Output the (x, y) coordinate of the center of the cell containing the given text.  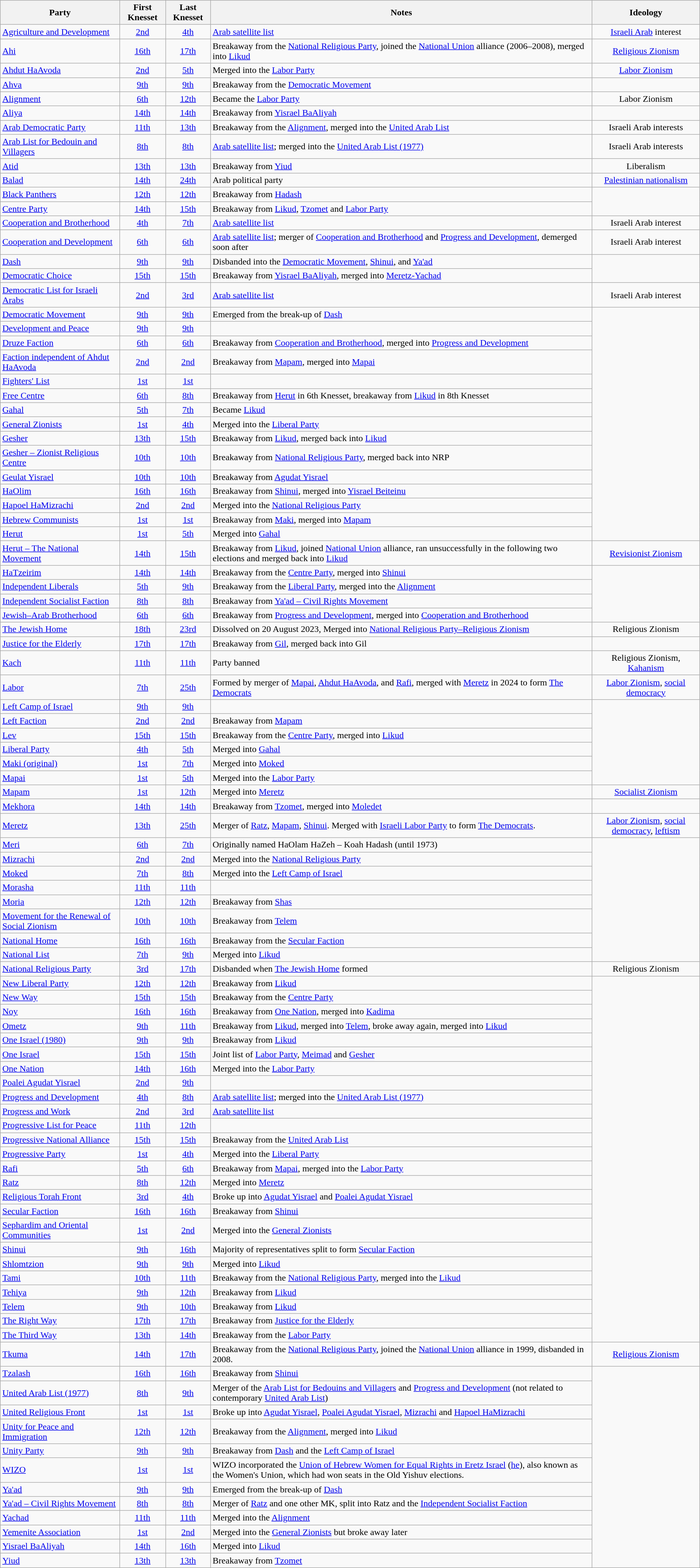
Hebrew Communists (60, 520)
Arab satellite list; merger of Cooperation and Brotherhood and Progress and Development, demerged soon after (401, 242)
New Liberal Party (60, 983)
Agriculture and Development (60, 32)
Breakaway from Likud, Tzomet and Labor Party (401, 208)
Mapam (60, 792)
Free Centre (60, 395)
Breakaway from the National Religious Party, joined the National Union alliance (2006–2008), merged into Likud (401, 51)
Originally named HaOlam HaZeh – Koah Hadash (until 1973) (401, 845)
National Home (60, 940)
Meri (60, 845)
Breakaway from the Secular Faction (401, 940)
Mekhora (60, 806)
Breakaway from Tzomet (401, 1561)
Religious Torah Front (60, 1196)
Independent Socialist Faction (60, 601)
Breakaway from Maki, merged into Mapam (401, 520)
Labor Zionism, social democracy (646, 687)
HaOlim (60, 491)
Mapai (60, 778)
Revisionist Zionism (646, 553)
National List (60, 954)
Aliya (60, 113)
One Israel (1980) (60, 1040)
Merger of Ratz and one other MK, split into Ratz and the Independent Socialist Faction (401, 1504)
Breakaway from Likud, merged back into Likud (401, 438)
Development and Peace (60, 328)
Breakaway from Shinui, merged into Yisrael Beiteinu (401, 491)
Breakaway from Mapai, merged into the Labor Party (401, 1168)
Disbanded when The Jewish Home formed (401, 969)
Breakaway from Likud, merged into Telem, broke away again, merged into Likud (401, 1026)
Yiud (60, 1561)
Notes (401, 13)
Broke up into Agudat Yisrael, Poalei Agudat Yisrael, Mizrachi and Hapoel HaMizrachi (401, 1412)
Ahi (60, 51)
Breakaway from the National Religious Party, joined the National Union alliance in 1999, disbanded in 2008. (401, 1354)
Sephardim and Oriental Communities (60, 1230)
Gesher – Zionist Religious Centre (60, 457)
Ahva (60, 85)
Geulat Yisrael (60, 477)
Breakaway from Agudat Yisrael (401, 477)
Became Likud (401, 410)
Breakaway from the Centre Party, merged into Shinui (401, 572)
Ya'ad (60, 1489)
Breakaway from the United Arab List (401, 1140)
United Arab List (1977) (60, 1393)
Progressive Party (60, 1154)
Breakaway from Likud, joined National Union alliance, ran unsuccessfully in the following two elections and merged back into Likud (401, 553)
Breakaway from Tzomet, merged into Moledet (401, 806)
Broke up into Agudat Yisrael and Poalei Agudat Yisrael (401, 1196)
Breakaway from Yisrael BaAliyah, merged into Meretz-Yachad (401, 276)
Tzalash (60, 1373)
Hapoel HaMizrachi (60, 505)
Merger of Ratz, Mapam, Shinui. Merged with Israeli Labor Party to form The Democrats. (401, 825)
Labor Zionism, social democracy, leftism (646, 825)
Breakaway from Herut in 6th Knesset, breakaway from Likud in 8th Knesset (401, 395)
Breakaway from Progress and Development, merged into Cooperation and Brotherhood (401, 615)
Balad (60, 180)
Breakaway from the Liberal Party, merged into the Alignment (401, 587)
One Nation (60, 1069)
Breakaway from Ya'ad – Civil Rights Movement (401, 601)
Democratic Choice (60, 276)
Cooperation and Brotherhood (60, 223)
Lev (60, 735)
Breakaway from Cooperation and Brotherhood, merged into Progress and Development (401, 343)
Tkuma (60, 1354)
Left Camp of Israel (60, 706)
Party (60, 13)
Breakaway from Hadash (401, 194)
The Right Way (60, 1321)
Poalei Agudat Yisrael (60, 1083)
Formed by merger of Mapai, Ahdut HaAvoda, and Rafi, merged with Meretz in 2024 to form The Democrats (401, 687)
Rafi (60, 1168)
Breakaway from Yiud (401, 166)
Arab political party (401, 180)
Moria (60, 902)
Ometz (60, 1026)
Yisrael BaAliyah (60, 1546)
Progress and Work (60, 1111)
Unity for Peace and Immigration (60, 1431)
United Religious Front (60, 1412)
Dash (60, 262)
Breakaway from the Centre Party, merged into Likud (401, 735)
Democratic Movement (60, 314)
Breakaway from Mapam (401, 721)
Liberalism (646, 166)
Druze Faction (60, 343)
Breakaway from Mapam, merged into Mapai (401, 362)
Ratz (60, 1182)
Democratic List for Israeli Arabs (60, 295)
Ideology (646, 13)
Breakaway from the Centre Party (401, 997)
HaTzeirim (60, 572)
Yachad (60, 1518)
Centre Party (60, 208)
Arab Democratic Party (60, 127)
First Knesset (143, 13)
The Jewish Home (60, 629)
Black Panthers (60, 194)
Last Knesset (188, 13)
Tehiya (60, 1292)
Progressive List for Peace (60, 1125)
23rd (188, 629)
Breakaway from Justice for the Elderly (401, 1321)
Jewish–Arab Brotherhood (60, 615)
Religious Zionism, Kahanism (646, 663)
Kach (60, 663)
New Way (60, 997)
Unity Party (60, 1451)
Breakaway from Yisrael BaAliyah (401, 113)
Majority of representatives split to form Secular Faction (401, 1250)
Ya'ad – Civil Rights Movement (60, 1504)
Merged into the General Zionists (401, 1230)
Justice for the Elderly (60, 644)
Yemenite Association (60, 1532)
Meretz (60, 825)
Disbanded into the Democratic Movement, Shinui, and Ya'ad (401, 262)
Shlomtzion (60, 1264)
Breakaway from Shas (401, 902)
Palestinian nationalism (646, 180)
Arab List for Bedouin and Villagers (60, 147)
General Zionists (60, 424)
Breakaway from the Democratic Movement (401, 85)
Breakaway from Telem (401, 921)
Party banned (401, 663)
One Israel (60, 1054)
Progressive National Alliance (60, 1140)
Breakaway from Dash and the Left Camp of Israel (401, 1451)
Became the Labor Party (401, 99)
Joint list of Labor Party, Meimad and Gesher (401, 1054)
Merged into the Alignment (401, 1518)
18th (143, 629)
Herut (60, 534)
24th (188, 180)
Noy (60, 1012)
Breakaway from the Labor Party (401, 1335)
Dissolved on 20 August 2023, Merged into National Religious Party–Religious Zionism (401, 629)
Breakaway from National Religious Party, merged back into NRP (401, 457)
Movement for the Renewal of Social Zionism (60, 921)
Secular Faction (60, 1211)
Shinui (60, 1250)
Moked (60, 873)
Liberal Party (60, 749)
Mizrachi (60, 859)
Labor (60, 687)
Merger of the Arab List for Bedouins and Villagers and Progress and Development (not related to contemporary United Arab List) (401, 1393)
Progress and Development (60, 1097)
Left Faction (60, 721)
Breakaway from the Alignment, merged into the United Arab List (401, 127)
Independent Liberals (60, 587)
Maki (original) (60, 764)
WIZO (60, 1470)
The Third Way (60, 1335)
Tami (60, 1278)
Herut – The National Movement (60, 553)
Merged into Moked (401, 764)
Alignment (60, 99)
Gesher (60, 438)
Ahdut HaAvoda (60, 70)
Telem (60, 1306)
Breakaway from Gil, merged back into Gil (401, 644)
Breakaway from the Alignment, merged into Likud (401, 1431)
Atid (60, 166)
Socialist Zionism (646, 792)
Merged into the Left Camp of Israel (401, 873)
Breakaway from One Nation, merged into Kadima (401, 1012)
Gahal (60, 410)
Faction independent of Ahdut HaAvoda (60, 362)
Fighters' List (60, 381)
Cooperation and Development (60, 242)
Merged into the General Zionists but broke away later (401, 1532)
National Religious Party (60, 969)
Breakaway from the National Religious Party, merged into the Likud (401, 1278)
Morasha (60, 887)
